Return [X, Y] of the center of cell containing provided text 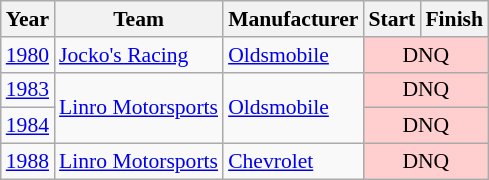
Manufacturer [293, 19]
Team [138, 19]
Jocko's Racing [138, 55]
1984 [28, 126]
Finish [454, 19]
Year [28, 19]
1988 [28, 162]
1983 [28, 90]
Chevrolet [293, 162]
1980 [28, 55]
Start [392, 19]
